Scan for the cell matching the given text and deliver its (x, y) coordinate at center. 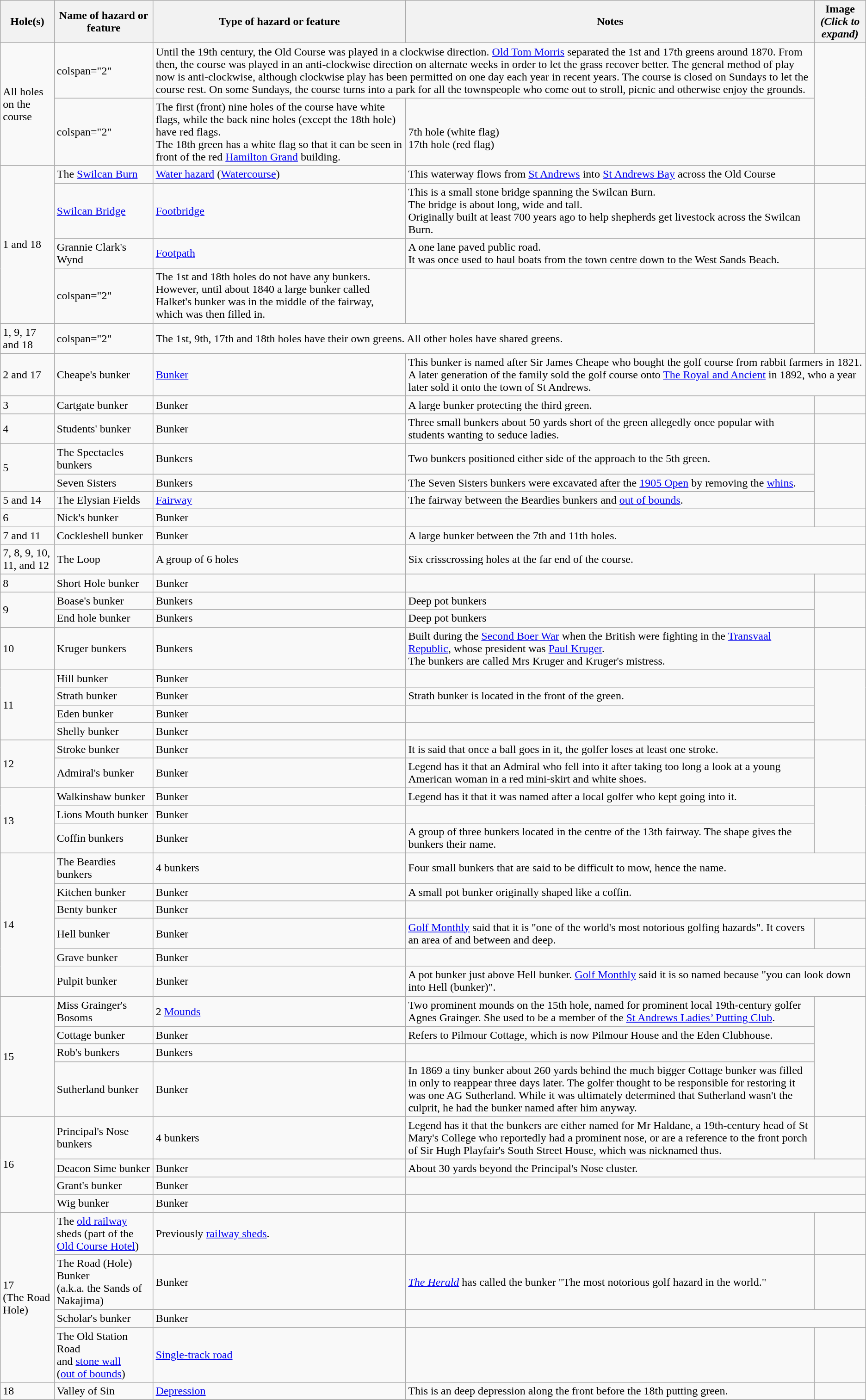
Image(Click to expand) (840, 22)
The Road (Hole) Bunker(a.k.a. the Sands of Nakajima) (104, 1282)
Wig bunker (104, 1203)
17(The Road Hole) (27, 1297)
Grave bunker (104, 957)
2 and 17 (27, 375)
1 and 18 (27, 244)
Rob's bunkers (104, 1053)
Four small bunkers that are said to be difficult to mow, hence the name. (636, 869)
Legend has it that it was named after a local golfer who kept going into it. (610, 796)
Type of hazard or feature (279, 22)
Hole(s) (27, 22)
Kitchen bunker (104, 892)
This is an deep depression along the front before the 18th putting green. (610, 1391)
Boase's bunker (104, 601)
10 (27, 648)
Kruger bunkers (104, 648)
The Old Station Roadand stone wall(out of bounds) (104, 1355)
Seven Sisters (104, 482)
Water hazard (Watercourse) (279, 174)
The Swilcan Burn (104, 174)
5 and 14 (27, 500)
A one lane paved public road. It was once used to haul boats from the town centre down to the West Sands Beach. (610, 253)
16 (27, 1164)
Six crisscrossing holes at the far end of the course. (636, 560)
A pot bunker just above Hell bunker. Golf Monthly said it is so named because "you can look down into Hell (bunker)". (636, 981)
Golf Monthly said that it is "one of the world's most notorious golfing hazards". It covers an area of and between and deep. (610, 933)
The Herald has called the bunker "The most notorious golf hazard in the world." (610, 1282)
Stroke bunker (104, 749)
Hill bunker (104, 678)
End hole bunker (104, 618)
Swilcan Bridge (104, 211)
This waterway flows from St Andrews into St Andrews Bay across the Old Course (610, 174)
A small pot bunker originally shaped like a coffin. (636, 892)
6 (27, 518)
Eden bunker (104, 714)
Grant's bunker (104, 1185)
Valley of Sin (104, 1391)
The Spectacles bunkers (104, 459)
The Loop (104, 560)
The Seven Sisters bunkers were excavated after the 1905 Open by removing the whins. (610, 482)
A large bunker protecting the third green. (610, 405)
Lions Mouth bunker (104, 814)
1, 9, 17and 18 (27, 339)
Legend has it that an Admiral who fell into it after taking too long a look at a young American woman in a red mini-skirt and white shoes. (610, 772)
A group of three bunkers located in the centre of the 13th fairway. The shape gives the bunkers their name. (610, 838)
18 (27, 1391)
The Beardies bunkers (104, 869)
Miss Grainger's Bosoms (104, 1011)
Short Hole bunker (104, 583)
The old railway sheds (part of the Old Course Hotel) (104, 1233)
5 (27, 467)
Single-track road (279, 1355)
7 and 11 (27, 536)
Strath bunker is located in the front of the green. (610, 696)
A group of 6 holes (279, 560)
Cockleshell bunker (104, 536)
4 (27, 428)
Pulpit bunker (104, 981)
Nick's bunker (104, 518)
Scholar's bunker (104, 1319)
Hell bunker (104, 933)
Notes (610, 22)
The fairway between the Beardies bunkers and out of bounds. (610, 500)
13 (27, 820)
Two bunkers positioned either side of the approach to the 5th green. (610, 459)
Cartgate bunker (104, 405)
Strath bunker (104, 696)
Walkinshaw bunker (104, 796)
Refers to Pilmour Cottage, which is now Pilmour House and the Eden Clubhouse. (610, 1035)
Shelly bunker (104, 731)
Grannie Clark's Wynd (104, 253)
9 (27, 610)
Footpath (279, 253)
15 (27, 1056)
8 (27, 583)
Footbridge (279, 211)
Name of hazard or feature (104, 22)
7, 8, 9, 10, 11, and 12 (27, 560)
Three small bunkers about 50 yards short of the green allegedly once popular with students wanting to seduce ladies. (610, 428)
About 30 yards beyond the Principal's Nose cluster. (636, 1168)
12 (27, 764)
3 (27, 405)
Benty bunker (104, 910)
Fairway (279, 500)
2 Mounds (279, 1011)
Cottage bunker (104, 1035)
Admiral's bunker (104, 772)
A large bunker between the 7th and 11th holes. (636, 536)
All holes on the course (27, 105)
Depression (279, 1391)
Cheape's bunker (104, 375)
The 1st, 9th, 17th and 18th holes have their own greens. All other holes have shared greens. (484, 339)
7th hole (white flag)17th hole (red flag) (610, 132)
14 (27, 925)
Deacon Sime bunker (104, 1168)
Sutherland bunker (104, 1089)
The Elysian Fields (104, 500)
Coffin bunkers (104, 838)
Principal's Nose bunkers (104, 1138)
11 (27, 705)
Previously railway sheds. (279, 1233)
It is said that once a ball goes in it, the golfer loses at least one stroke. (610, 749)
Students' bunker (104, 428)
